Identify which cell holds the provided text, then report its (x, y) central coordinate. 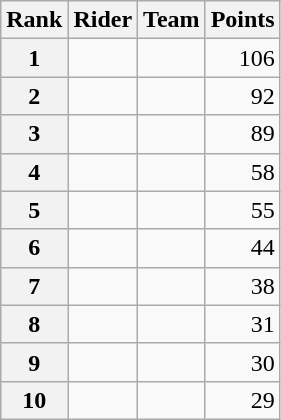
10 (34, 400)
89 (242, 134)
31 (242, 324)
3 (34, 134)
8 (34, 324)
29 (242, 400)
7 (34, 286)
106 (242, 58)
58 (242, 172)
4 (34, 172)
6 (34, 248)
Team (172, 20)
55 (242, 210)
5 (34, 210)
Rider (103, 20)
38 (242, 286)
9 (34, 362)
Rank (34, 20)
2 (34, 96)
44 (242, 248)
30 (242, 362)
Points (242, 20)
92 (242, 96)
1 (34, 58)
